Output the [x, y] coordinate of the center of the cell containing the given text.  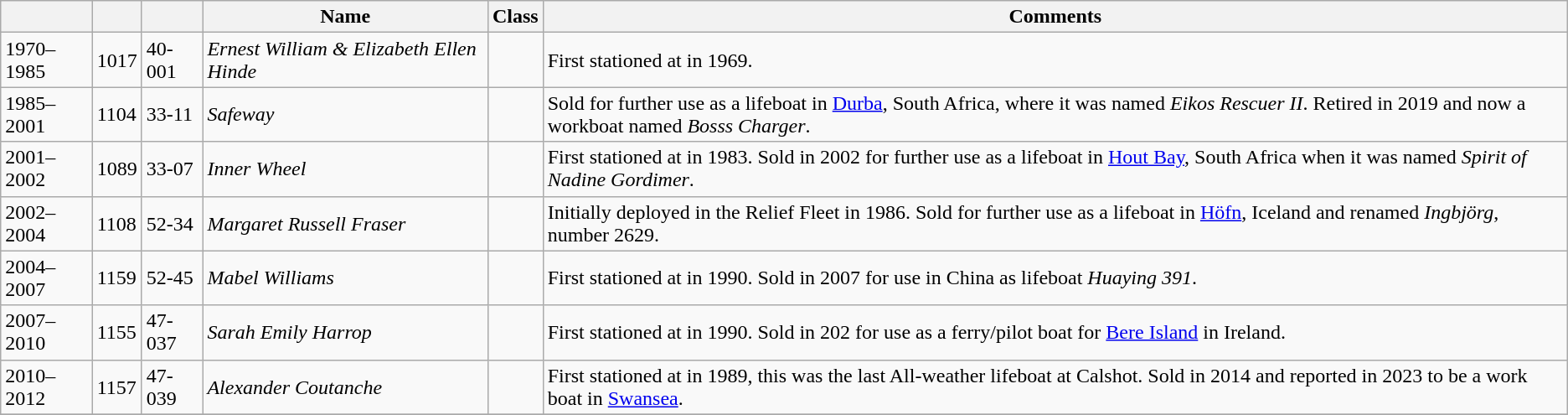
33-07 [173, 169]
Ernest William & Elizabeth Ellen Hinde [345, 60]
First stationed at in 1990. Sold in 2007 for use in China as lifeboat Huaying 391. [1055, 278]
1017 [117, 60]
Safeway [345, 114]
1155 [117, 332]
40-001 [173, 60]
First stationed at in 1983. Sold in 2002 for further use as a lifeboat in Hout Bay, South Africa when it was named Spirit of Nadine Gordimer. [1055, 169]
Inner Wheel [345, 169]
Alexander Coutanche [345, 387]
2010–2012 [47, 387]
Initially deployed in the Relief Fleet in 1986. Sold for further use as a lifeboat in Höfn, Iceland and renamed Ingbjörg, number 2629. [1055, 223]
2007–2010 [47, 332]
2002–2004 [47, 223]
1985–2001 [47, 114]
47-037 [173, 332]
First stationed at in 1969. [1055, 60]
Class [515, 17]
2001–2002 [47, 169]
47-039 [173, 387]
52-34 [173, 223]
First stationed at in 1989, this was the last All-weather lifeboat at Calshot. Sold in 2014 and reported in 2023 to be a work boat in Swansea. [1055, 387]
1108 [117, 223]
1104 [117, 114]
Mabel Williams [345, 278]
1159 [117, 278]
Sarah Emily Harrop [345, 332]
Comments [1055, 17]
First stationed at in 1990. Sold in 202 for use as a ferry/pilot boat for Bere Island in Ireland. [1055, 332]
1089 [117, 169]
1157 [117, 387]
52-45 [173, 278]
Margaret Russell Fraser [345, 223]
1970–1985 [47, 60]
Name [345, 17]
33-11 [173, 114]
2004–2007 [47, 278]
